Locate the cell with the specified text and output its (X, Y) center coordinate. 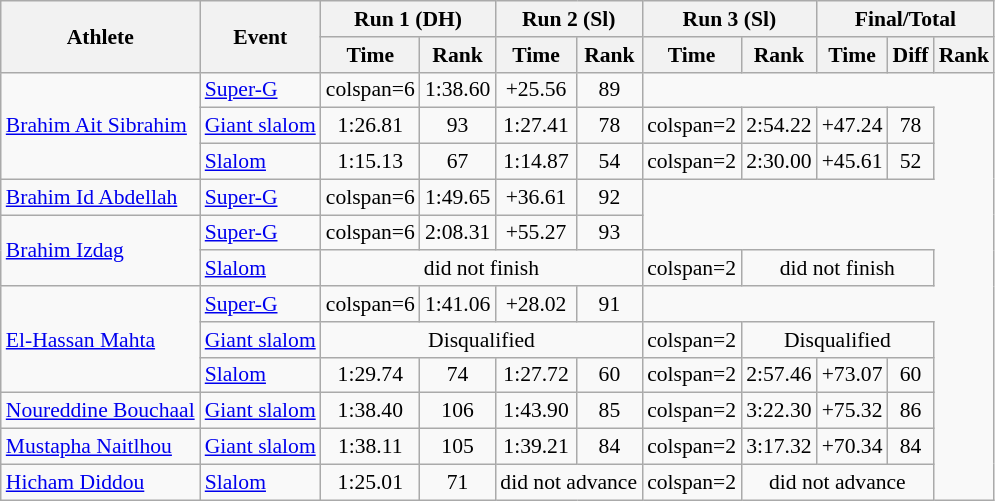
1:39.21 (536, 447)
74 (458, 375)
3:22.30 (778, 411)
1:41.06 (458, 304)
+73.07 (852, 375)
Athlete (100, 36)
+47.24 (852, 126)
86 (911, 411)
El-Hassan Mahta (100, 340)
1:43.90 (536, 411)
+75.32 (852, 411)
1:15.13 (370, 162)
1:26.81 (370, 126)
105 (458, 447)
+36.61 (536, 197)
52 (911, 162)
+70.34 (852, 447)
2:08.31 (458, 233)
Brahim Id Abdellah (100, 197)
Brahim Izdag (100, 250)
+45.61 (852, 162)
Mustapha Naitlhou (100, 447)
71 (458, 482)
Noureddine Bouchaal (100, 411)
1:49.65 (458, 197)
Run 3 (Sl) (730, 19)
+28.02 (536, 304)
+25.56 (536, 90)
Event (260, 36)
Final/Total (906, 19)
1:27.41 (536, 126)
Brahim Ait Sibrahim (100, 126)
3:17.32 (778, 447)
1:14.87 (536, 162)
1:38.40 (370, 411)
2:30.00 (778, 162)
85 (610, 411)
54 (610, 162)
Diff (911, 55)
1:27.72 (536, 375)
1:38.11 (370, 447)
+55.27 (536, 233)
2:54.22 (778, 126)
Hicham Diddou (100, 482)
1:29.74 (370, 375)
106 (458, 411)
67 (458, 162)
Run 1 (DH) (408, 19)
91 (610, 304)
89 (610, 90)
1:25.01 (370, 482)
2:57.46 (778, 375)
92 (610, 197)
1:38.60 (458, 90)
Run 2 (Sl) (568, 19)
